Find where the given text appears and provide that cell's center as [x, y] coordinate. 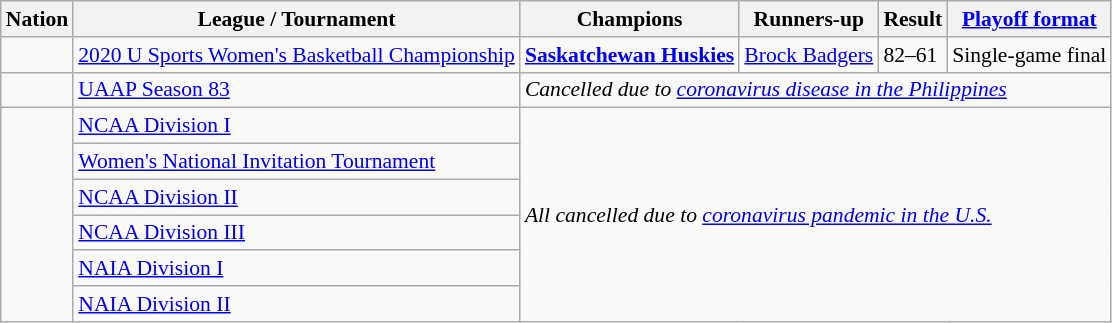
Champions [630, 19]
Result [912, 19]
Saskatchewan Huskies [630, 55]
Runners-up [808, 19]
Playoff format [1029, 19]
Women's National Invitation Tournament [296, 162]
Nation [37, 19]
NAIA Division II [296, 304]
Brock Badgers [808, 55]
2020 U Sports Women's Basketball Championship [296, 55]
NCAA Division I [296, 126]
Single-game final [1029, 55]
UAAP Season 83 [296, 90]
NCAA Division II [296, 197]
NCAA Division III [296, 233]
82–61 [912, 55]
Cancelled due to coronavirus disease in the Philippines [816, 90]
All cancelled due to coronavirus pandemic in the U.S. [816, 215]
League / Tournament [296, 19]
NAIA Division I [296, 269]
